Output the [x, y] coordinate of the center of the cell containing the given text.  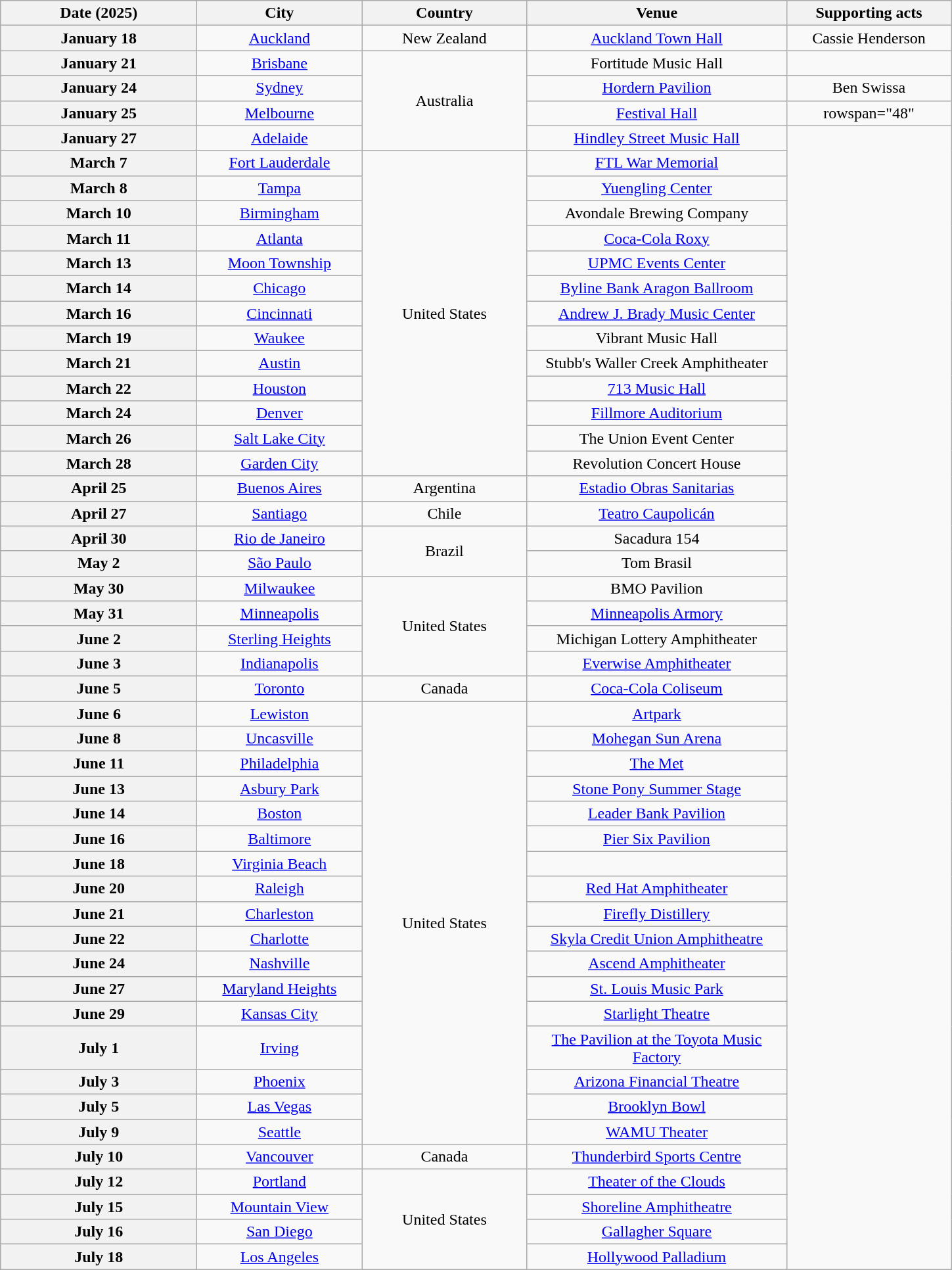
San Diego [280, 1232]
Andrew J. Brady Music Center [657, 314]
Yuengling Center [657, 188]
Seattle [280, 1131]
Waukee [280, 339]
Shoreline Amphitheatre [657, 1207]
Salt Lake City [280, 438]
March 28 [99, 463]
Denver [280, 413]
The Met [657, 764]
Vibrant Music Hall [657, 339]
April 25 [99, 488]
March 19 [99, 339]
Hordern Pavilion [657, 88]
The Pavilion at the Toyota Music Factory [657, 1048]
Maryland Heights [280, 989]
Garden City [280, 463]
Mohegan Sun Arena [657, 739]
March 11 [99, 238]
June 5 [99, 688]
WAMU Theater [657, 1131]
Stone Pony Summer Stage [657, 789]
Fort Lauderdale [280, 163]
May 30 [99, 588]
Charlotte [280, 939]
March 13 [99, 263]
June 3 [99, 663]
July 18 [99, 1257]
March 24 [99, 413]
Uncasville [280, 739]
Byline Bank Aragon Ballroom [657, 288]
The Union Event Center [657, 438]
Charleston [280, 914]
April 30 [99, 538]
June 16 [99, 839]
City [280, 13]
Teatro Caupolicán [657, 513]
June 22 [99, 939]
Argentina [444, 488]
Fillmore Auditorium [657, 413]
March 7 [99, 163]
Revolution Concert House [657, 463]
Arizona Financial Theatre [657, 1081]
Kansas City [280, 1014]
May 2 [99, 563]
May 31 [99, 613]
July 15 [99, 1207]
June 8 [99, 739]
June 2 [99, 638]
Skyla Credit Union Amphitheatre [657, 939]
Sydney [280, 88]
BMO Pavilion [657, 588]
Brooklyn Bowl [657, 1106]
March 8 [99, 188]
Ascend Amphitheater [657, 964]
Moon Township [280, 263]
March 22 [99, 388]
Virginia Beach [280, 864]
March 26 [99, 438]
Ben Swissa [869, 88]
Tampa [280, 188]
Phoenix [280, 1081]
January 24 [99, 88]
St. Louis Music Park [657, 989]
June 20 [99, 889]
Toronto [280, 688]
Firefly Distillery [657, 914]
June 27 [99, 989]
Brazil [444, 551]
March 16 [99, 314]
UPMC Events Center [657, 263]
March 10 [99, 213]
Avondale Brewing Company [657, 213]
Chile [444, 513]
Santiago [280, 513]
Raleigh [280, 889]
Venue [657, 13]
Supporting acts [869, 13]
Pier Six Pavilion [657, 839]
Cassie Henderson [869, 38]
Coca-Cola Coliseum [657, 688]
Estadio Obras Sanitarias [657, 488]
Starlight Theatre [657, 1014]
June 21 [99, 914]
Leader Bank Pavilion [657, 814]
Melbourne [280, 113]
Red Hat Amphitheater [657, 889]
Mountain View [280, 1207]
June 13 [99, 789]
Lewiston [280, 713]
Austin [280, 364]
Asbury Park [280, 789]
Indianapolis [280, 663]
July 5 [99, 1106]
Minneapolis [280, 613]
Nashville [280, 964]
Adelaide [280, 138]
July 10 [99, 1157]
Stubb's Waller Creek Amphitheater [657, 364]
Minneapolis Armory [657, 613]
Irving [280, 1048]
Thunderbird Sports Centre [657, 1157]
Hindley Street Music Hall [657, 138]
Artpark [657, 713]
Australia [444, 101]
Atlanta [280, 238]
Houston [280, 388]
713 Music Hall [657, 388]
Michigan Lottery Amphitheater [657, 638]
Auckland Town Hall [657, 38]
March 21 [99, 364]
June 6 [99, 713]
January 27 [99, 138]
FTL War Memorial [657, 163]
July 1 [99, 1048]
rowspan="48" [869, 113]
Hollywood Palladium [657, 1257]
Baltimore [280, 839]
Cincinnati [280, 314]
Milwaukee [280, 588]
July 3 [99, 1081]
Los Angeles [280, 1257]
June 29 [99, 1014]
Fortitude Music Hall [657, 63]
April 27 [99, 513]
July 9 [99, 1131]
Buenos Aires [280, 488]
July 12 [99, 1182]
Philadelphia [280, 764]
July 16 [99, 1232]
Portland [280, 1182]
Birmingham [280, 213]
Chicago [280, 288]
Country [444, 13]
Boston [280, 814]
Las Vegas [280, 1106]
Auckland [280, 38]
Sacadura 154 [657, 538]
Rio de Janeiro [280, 538]
June 18 [99, 864]
Coca-Cola Roxy [657, 238]
June 11 [99, 764]
Everwise Amphitheater [657, 663]
São Paulo [280, 563]
Gallagher Square [657, 1232]
June 14 [99, 814]
January 21 [99, 63]
Theater of the Clouds [657, 1182]
Brisbane [280, 63]
New Zealand [444, 38]
Vancouver [280, 1157]
Sterling Heights [280, 638]
Tom Brasil [657, 563]
Date (2025) [99, 13]
March 14 [99, 288]
Festival Hall [657, 113]
January 18 [99, 38]
January 25 [99, 113]
June 24 [99, 964]
